Search for the cell housing the specified text and yield its (X, Y) center coordinate. 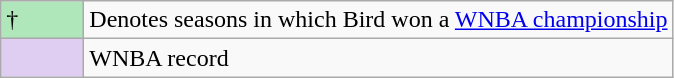
† (42, 20)
Denotes seasons in which Bird won a WNBA championship (378, 20)
WNBA record (378, 58)
